Return [x, y] of the center of cell containing provided text 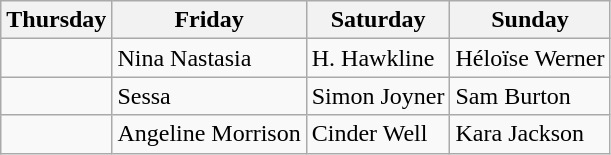
Sunday [530, 20]
Héloïse Werner [530, 58]
Cinder Well [378, 134]
Nina Nastasia [209, 58]
Kara Jackson [530, 134]
H. Hawkline [378, 58]
Sam Burton [530, 96]
Friday [209, 20]
Thursday [56, 20]
Simon Joyner [378, 96]
Angeline Morrison [209, 134]
Saturday [378, 20]
Sessa [209, 96]
